Search for the cell housing the specified text and yield its (X, Y) center coordinate. 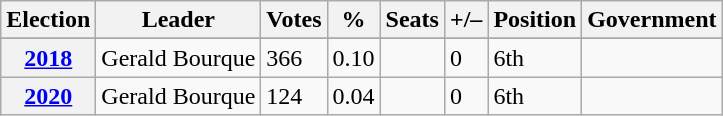
Government (652, 20)
Votes (294, 20)
Leader (178, 20)
+/– (466, 20)
366 (294, 58)
Position (535, 20)
0.10 (354, 58)
2020 (48, 96)
0.04 (354, 96)
124 (294, 96)
% (354, 20)
Election (48, 20)
2018 (48, 58)
Seats (412, 20)
